Provide the [x, y] coordinate of the cell's center where the given text is located.  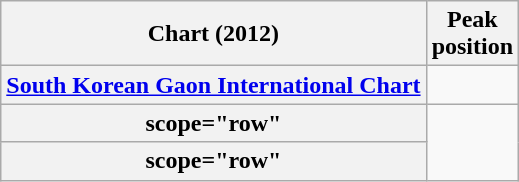
Chart (2012) [214, 34]
Peakposition [472, 34]
South Korean Gaon International Chart [214, 85]
